Output the (x, y) coordinate of the center of the cell containing the given text.  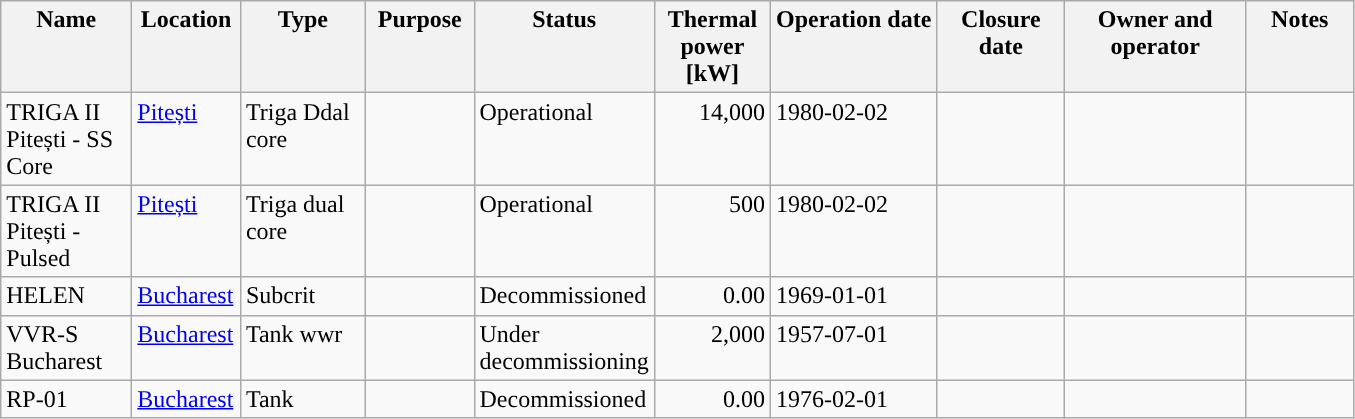
Location (186, 47)
Operation date (853, 47)
1976-02-01 (853, 399)
Triga Ddal core (302, 139)
Thermal power [kW] (712, 47)
Owner and operator (1156, 47)
VVR-S Bucharest (66, 348)
Status (564, 47)
1957-07-01 (853, 348)
Under decommissioning (564, 348)
HELEN (66, 296)
RP-01 (66, 399)
500 (712, 231)
Subcrit (302, 296)
Closure date (1001, 47)
2,000 (712, 348)
Tank (302, 399)
14,000 (712, 139)
Tank wwr (302, 348)
Type (302, 47)
Name (66, 47)
TRIGA II Pitești - SS Core (66, 139)
Notes (1300, 47)
Purpose (420, 47)
TRIGA II Pitești - Pulsed (66, 231)
Triga dual core (302, 231)
1969-01-01 (853, 296)
